Return the (x, y) coordinate for the center point of the cell that contains the specified text.  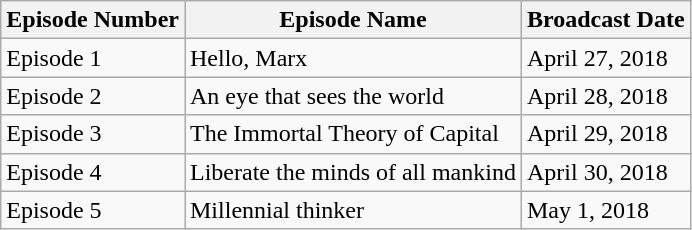
Liberate the minds of all mankind (352, 172)
Episode 2 (93, 96)
Episode Name (352, 20)
Millennial thinker (352, 210)
Episode 3 (93, 134)
An eye that sees the world (352, 96)
The Immortal Theory of Capital (352, 134)
Episode 4 (93, 172)
Episode Number (93, 20)
Hello, Marx (352, 58)
April 30, 2018 (606, 172)
April 28, 2018 (606, 96)
Broadcast Date (606, 20)
April 27, 2018 (606, 58)
Episode 5 (93, 210)
May 1, 2018 (606, 210)
April 29, 2018 (606, 134)
Episode 1 (93, 58)
